Scan for the cell matching the given text and deliver its [x, y] coordinate at center. 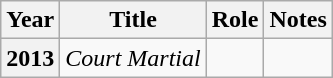
Role [235, 20]
2013 [30, 58]
Title [133, 20]
Year [30, 20]
Notes [298, 20]
Court Martial [133, 58]
